For the text-containing cell, return its midpoint in (X, Y) coordinate format. 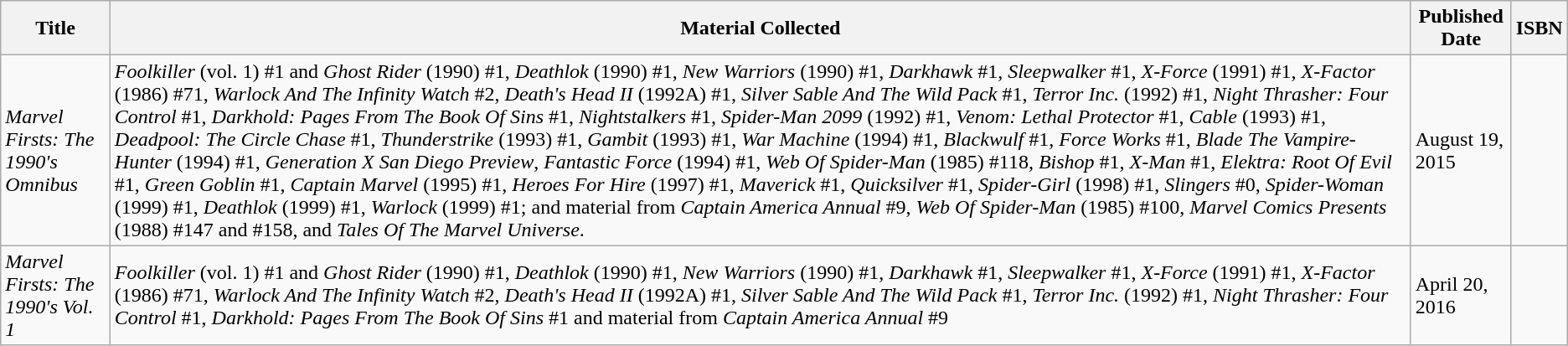
Title (55, 28)
Material Collected (761, 28)
August 19, 2015 (1461, 151)
Marvel Firsts: The 1990's Omnibus (55, 151)
Marvel Firsts: The 1990's Vol. 1 (55, 295)
ISBN (1540, 28)
April 20, 2016 (1461, 295)
Published Date (1461, 28)
